Identify which cell holds the provided text, then report its (x, y) central coordinate. 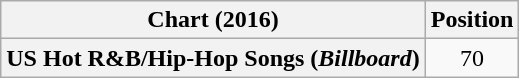
US Hot R&B/Hip-Hop Songs (Billboard) (213, 58)
Chart (2016) (213, 20)
Position (472, 20)
70 (472, 58)
